Determine the (X, Y) coordinate at the center of the cell enclosing the given text.  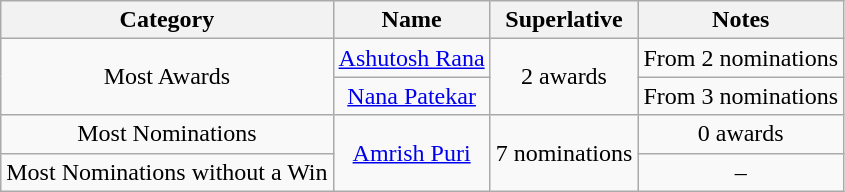
From 3 nominations (741, 96)
Notes (741, 20)
Most Nominations (167, 134)
Amrish Puri (412, 153)
0 awards (741, 134)
Category (167, 20)
Superlative (564, 20)
Ashutosh Rana (412, 58)
Name (412, 20)
Most Nominations without a Win (167, 172)
Most Awards (167, 77)
– (741, 172)
From 2 nominations (741, 58)
2 awards (564, 77)
7 nominations (564, 153)
Nana Patekar (412, 96)
